For the text-containing cell, return its midpoint in (x, y) coordinate format. 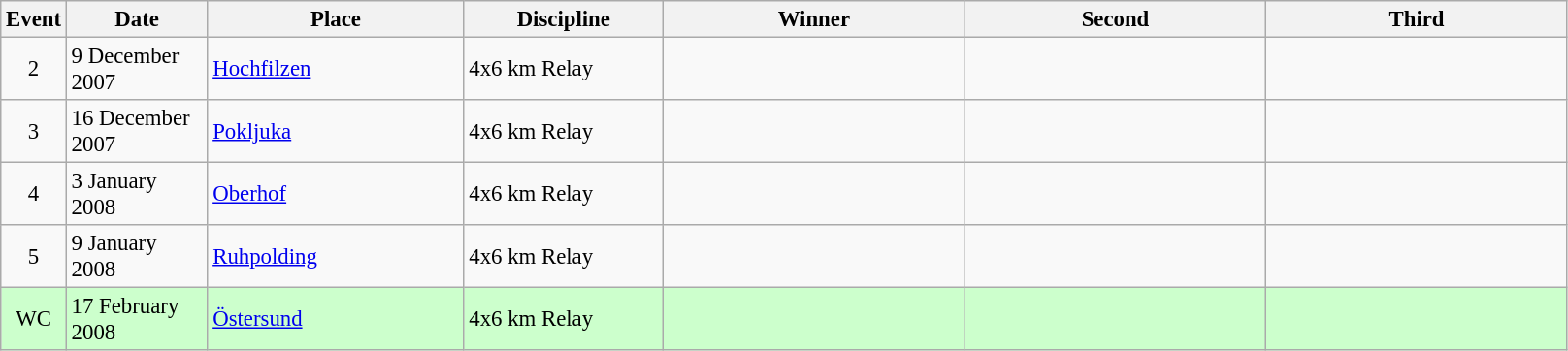
16 December 2007 (137, 132)
Date (137, 19)
WC (34, 320)
Hochfilzen (336, 70)
5 (34, 256)
3 (34, 132)
Event (34, 19)
Ruhpolding (336, 256)
Place (336, 19)
9 January 2008 (137, 256)
Second (1116, 19)
9 December 2007 (137, 70)
Winner (815, 19)
4 (34, 194)
Östersund (336, 320)
17 February 2008 (137, 320)
3 January 2008 (137, 194)
Third (1417, 19)
Discipline (564, 19)
Pokljuka (336, 132)
Oberhof (336, 194)
2 (34, 70)
